Scan for the cell matching the given text and deliver its (x, y) coordinate at center. 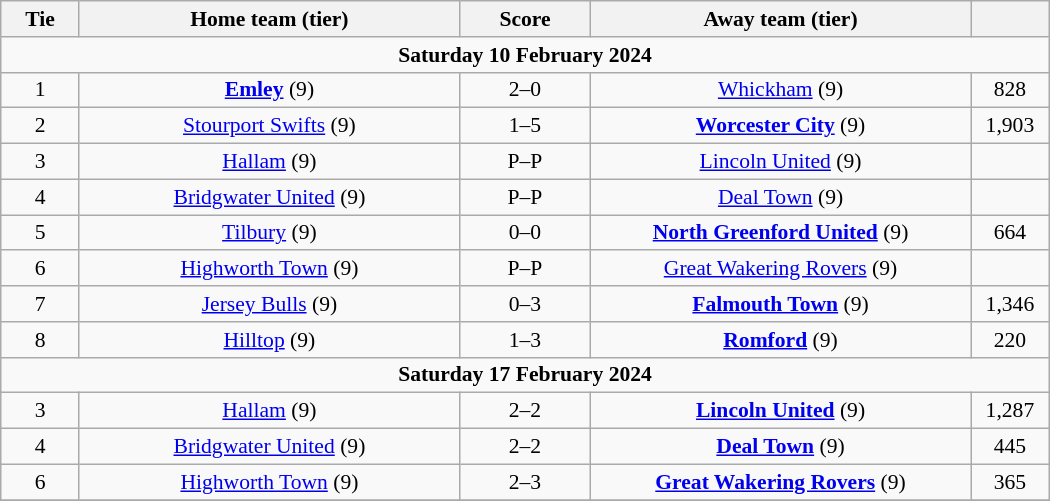
5 (40, 233)
1–5 (524, 126)
2–0 (524, 90)
1–3 (524, 340)
0–0 (524, 233)
220 (1010, 340)
8 (40, 340)
North Greenford United (9) (781, 233)
Tie (40, 19)
2–3 (524, 482)
1 (40, 90)
1,346 (1010, 304)
7 (40, 304)
Emley (9) (269, 90)
Jersey Bulls (9) (269, 304)
Falmouth Town (9) (781, 304)
Score (524, 19)
664 (1010, 233)
365 (1010, 482)
Tilbury (9) (269, 233)
Saturday 17 February 2024 (525, 375)
Saturday 10 February 2024 (525, 55)
0–3 (524, 304)
Whickham (9) (781, 90)
1,287 (1010, 411)
Stourport Swifts (9) (269, 126)
Hilltop (9) (269, 340)
Romford (9) (781, 340)
2 (40, 126)
445 (1010, 447)
Away team (tier) (781, 19)
Worcester City (9) (781, 126)
Home team (tier) (269, 19)
1,903 (1010, 126)
828 (1010, 90)
